Locate the cell with the specified text and output its (X, Y) center coordinate. 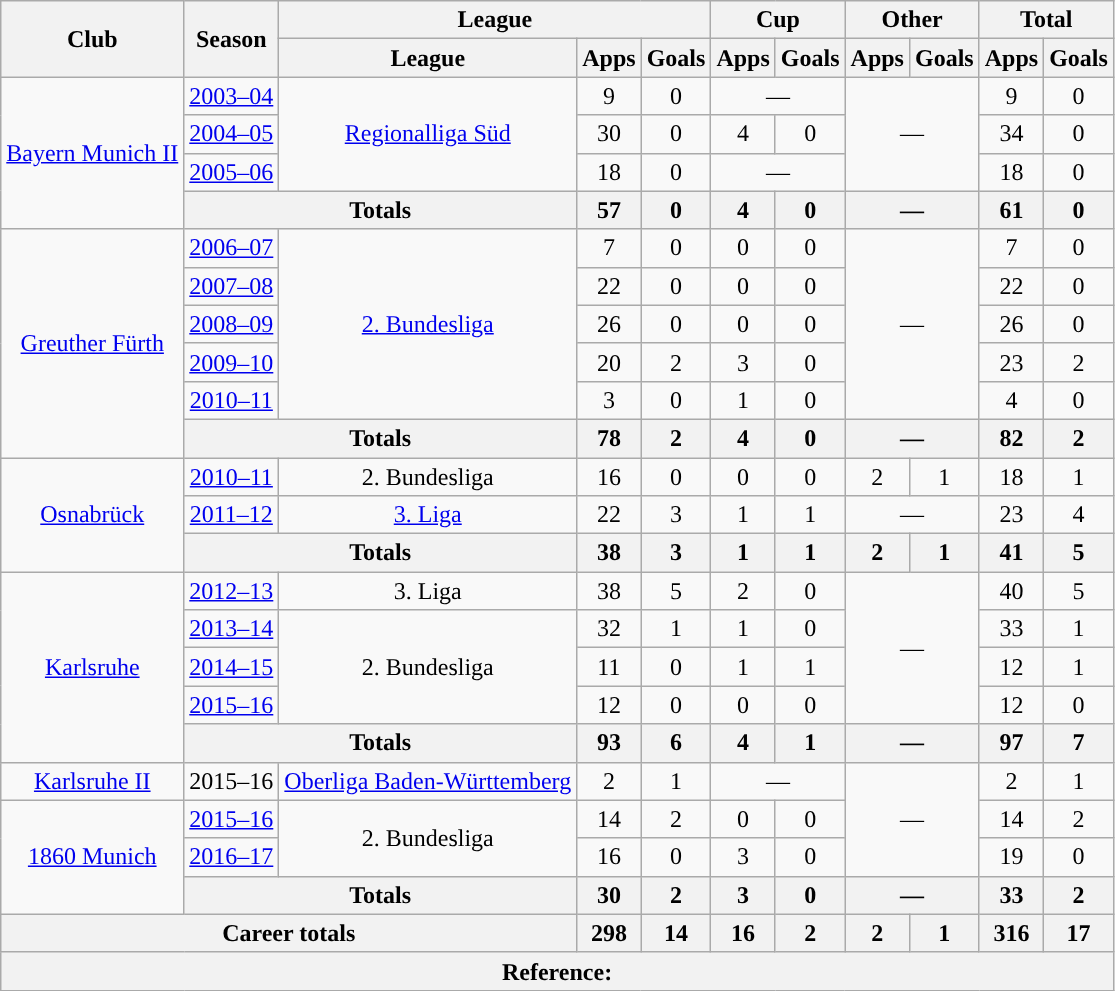
Reference: (558, 971)
19 (1011, 857)
2011–12 (232, 515)
2006–07 (232, 248)
Career totals (289, 933)
97 (1011, 743)
17 (1079, 933)
Greuther Fürth (92, 343)
Season (232, 39)
2008–09 (232, 324)
34 (1011, 134)
Karlsruhe (92, 667)
2004–05 (232, 134)
2014–15 (232, 667)
Osnabrück (92, 515)
Other (912, 20)
2009–10 (232, 362)
2005–06 (232, 172)
6 (676, 743)
Club (92, 39)
Bayern Munich II (92, 153)
82 (1011, 438)
Oberliga Baden-Württemberg (428, 781)
Regionalliga Süd (428, 134)
2007–08 (232, 286)
2003–04 (232, 96)
1860 Munich (92, 857)
61 (1011, 210)
93 (609, 743)
2016–17 (232, 857)
78 (609, 438)
2012–13 (232, 591)
41 (1011, 553)
298 (609, 933)
Karlsruhe II (92, 781)
32 (609, 629)
2013–14 (232, 629)
57 (609, 210)
20 (609, 362)
11 (609, 667)
Total (1046, 20)
Cup (778, 20)
40 (1011, 591)
316 (1011, 933)
